Detect which cell encompasses the target text, then output its (x, y) center coordinate. 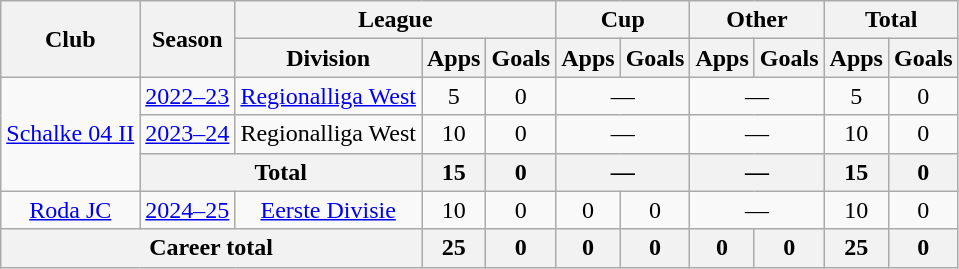
Cup (623, 20)
Club (70, 39)
Season (188, 39)
2023–24 (188, 134)
2024–25 (188, 210)
League (396, 20)
Career total (212, 248)
2022–23 (188, 96)
Eerste Divisie (328, 210)
Division (328, 58)
Schalke 04 II (70, 134)
Roda JC (70, 210)
Other (757, 20)
